Provide the (x, y) coordinate of the cell's center where the given text is located.  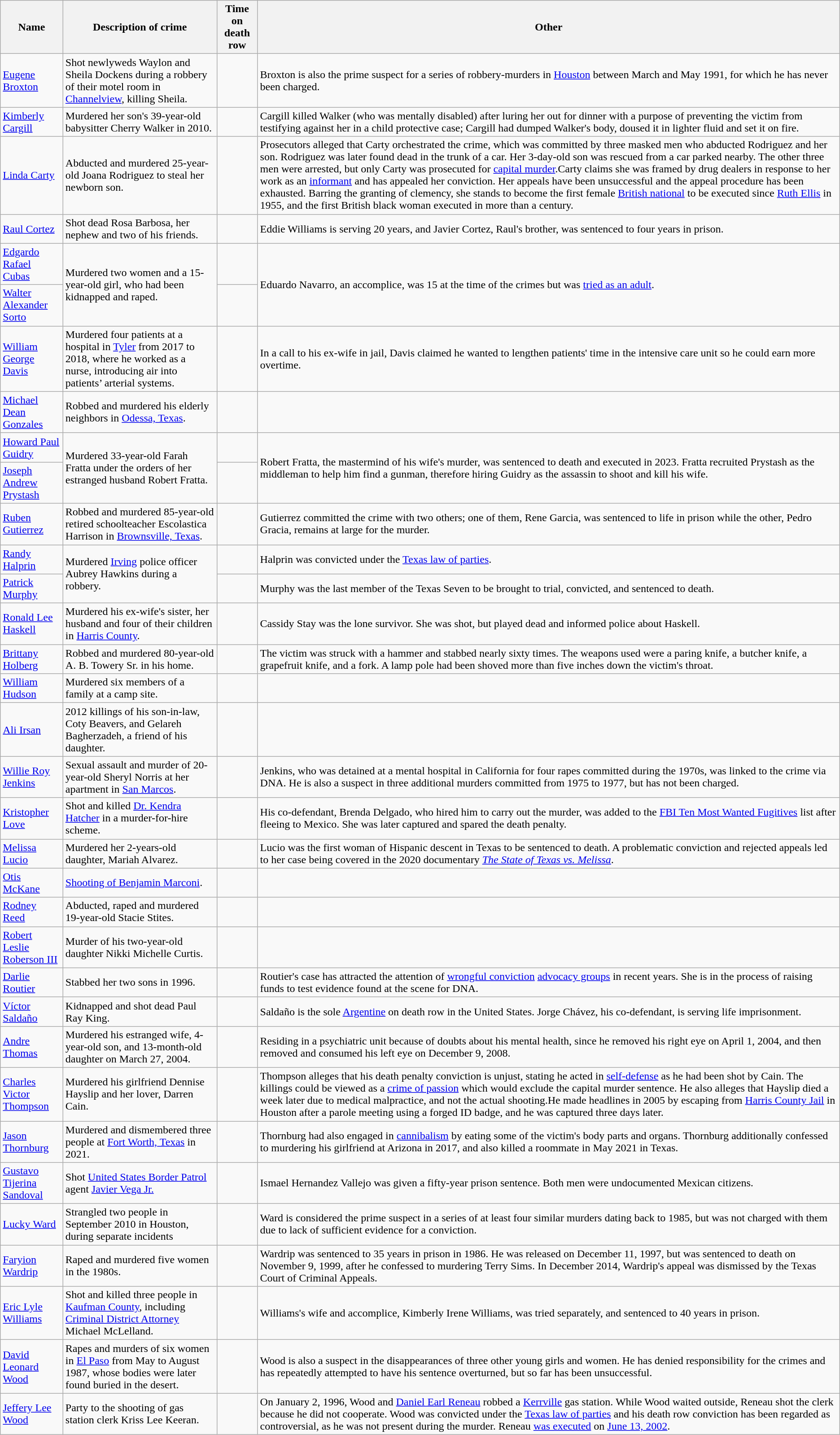
Murdered her son's 39-year-old babysitter Cherry Walker in 2010. (140, 122)
Shot and killed Dr. Kendra Hatcher in a murder-for-hire scheme. (140, 818)
Murdered his ex-wife's sister, her husband and four of their children in Harris County. (140, 624)
Murdered Irving police officer Aubrey Hawkins during a robbery. (140, 574)
Otis McKane (32, 882)
Abducted, raped and murdered 19-year-old Stacie Stites. (140, 912)
Name (32, 27)
Broxton is also the prime suspect for a series of robbery-murders in Houston between March and May 1991, for which he has never been charged. (548, 81)
Howard Paul Guidry (32, 447)
Stabbed her two sons in 1996. (140, 982)
Murdered two women and a 15-year-old girl, who had been kidnapped and raped. (140, 285)
Time on death row (237, 27)
Kristopher Love (32, 818)
Michael Dean Gonzales (32, 412)
Halprin was convicted under the Texas law of parties. (548, 559)
Andre Thomas (32, 1047)
David Leonard Wood (32, 1366)
Robbed and murdered his elderly neighbors in Odessa, Texas. (140, 412)
Shot United States Border Patrol agent Javier Vega Jr. (140, 1183)
Shooting of Benjamin Marconi. (140, 882)
Abducted and murdered 25-year-old Joana Rodriguez to steal her newborn son. (140, 175)
Víctor Saldaño (32, 1012)
Brittany Holberg (32, 659)
Willie Roy Jenkins (32, 777)
Lucky Ward (32, 1224)
Charles Victor Thompson (32, 1094)
Kidnapped and shot dead Paul Ray King. (140, 1012)
Party to the shooting of gas station clerk Kriss Lee Keeran. (140, 1414)
Murdered his girlfriend Dennise Hayslip and her lover, Darren Cain. (140, 1094)
Ali Irsan (32, 730)
Jason Thornburg (32, 1142)
In a call to his ex-wife in jail, Davis claimed he wanted to lengthen patients' time in the intensive care unit so he could earn more overtime. (548, 359)
Faryion Wardrip (32, 1266)
William George Davis (32, 359)
Strangled two people in September 2010 in Houston, during separate incidents (140, 1224)
Ruben Gutierrez (32, 524)
Murdered and dismembered three people at Fort Worth, Texas in 2021. (140, 1142)
Gustavo Tijerina Sandoval (32, 1183)
Eduardo Navarro, an accomplice, was 15 at the time of the crimes but was tried as an adult. (548, 285)
2012 killings of his son-in-law, Coty Beavers, and Gelareh Bagherzadeh, a friend of his daughter. (140, 730)
Ismael Hernandez Vallejo was given a fifty-year prison sentence. Both men were undocumented Mexican citizens. (548, 1183)
Walter Alexander Sorto (32, 305)
Williams's wife and accomplice, Kimberly Irene Williams, was tried separately, and sentenced to 40 years in prison. (548, 1313)
Shot and killed three people in Kaufman County, including Criminal District Attorney Michael McLelland. (140, 1313)
Robbed and murdered 80-year-old A. B. Towery Sr. in his home. (140, 659)
Eugene Broxton (32, 81)
Murder of his two-year-old daughter Nikki Michelle Curtis. (140, 947)
Murdered his estranged wife, 4-year-old son, and 13-month-old daughter on March 27, 2004. (140, 1047)
William Hudson (32, 689)
Robert Leslie Roberson III (32, 947)
Murdered 33-year-old Farah Fratta under the orders of her estranged husband Robert Fratta. (140, 468)
Cassidy Stay was the lone survivor. She was shot, but played dead and informed police about Haskell. (548, 624)
Eddie Williams is serving 20 years, and Javier Cortez, Raul's brother, was sentenced to four years in prison. (548, 229)
Murdered four patients at a hospital in Tyler from 2017 to 2018, where he worked as a nurse, introducing air into patients’ arterial systems. (140, 359)
Patrick Murphy (32, 589)
Shot newlyweds Waylon and Sheila Dockens during a robbery of their motel room in Channelview, killing Sheila. (140, 81)
Melissa Lucio (32, 854)
Description of crime (140, 27)
Raped and murdered five women in the 1980s. (140, 1266)
Joseph Andrew Prystash (32, 483)
Linda Carty (32, 175)
Kimberly Cargill (32, 122)
Saldaño is the sole Argentine on death row in the United States. Jorge Chávez, his co-defendant, is serving life imprisonment. (548, 1012)
Eric Lyle Williams (32, 1313)
Sexual assault and murder of 20-year-old Sheryl Norris at her apartment in San Marcos. (140, 777)
Murdered her 2-years-old daughter, Mariah Alvarez. (140, 854)
Shot dead Rosa Barbosa, her nephew and two of his friends. (140, 229)
Murdered six members of a family at a camp site. (140, 689)
Robbed and murdered 85-year-old retired schoolteacher Escolastica Harrison in Brownsville, Texas. (140, 524)
Darlie Routier (32, 982)
Rodney Reed (32, 912)
Edgardo Rafael Cubas (32, 264)
Jeffery Lee Wood (32, 1414)
Other (548, 27)
Ronald Lee Haskell (32, 624)
Rapes and murders of six women in El Paso from May to August 1987, whose bodies were later found buried in the desert. (140, 1366)
Murphy was the last member of the Texas Seven to be brought to trial, convicted, and sentenced to death. (548, 589)
Randy Halprin (32, 559)
Raul Cortez (32, 229)
